Determine the [x, y] coordinate at the center of the cell enclosing the given text.  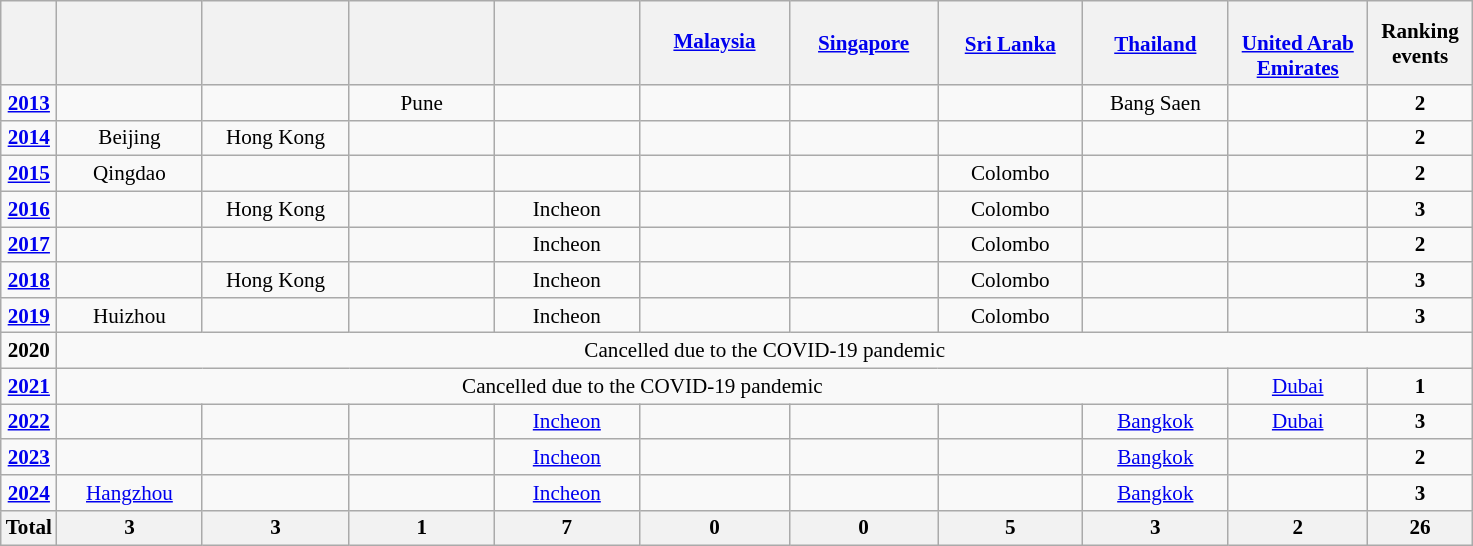
Hangzhou [130, 492]
Pune [422, 102]
Total [29, 528]
Sri Lanka [1010, 43]
Ranking events [1420, 43]
Bang Saen [1156, 102]
2016 [29, 208]
Huizhou [130, 314]
5 [1010, 528]
Qingdao [130, 174]
2018 [29, 280]
2020 [29, 350]
United Arab Emirates [1298, 43]
2015 [29, 174]
2021 [29, 386]
2013 [29, 102]
2023 [29, 456]
2022 [29, 422]
Thailand [1156, 43]
Beijing [130, 138]
2017 [29, 244]
Malaysia [714, 43]
2024 [29, 492]
7 [566, 528]
Singapore [864, 43]
2019 [29, 314]
26 [1420, 528]
2014 [29, 138]
